Detect which cell encompasses the target text, then output its [X, Y] center coordinate. 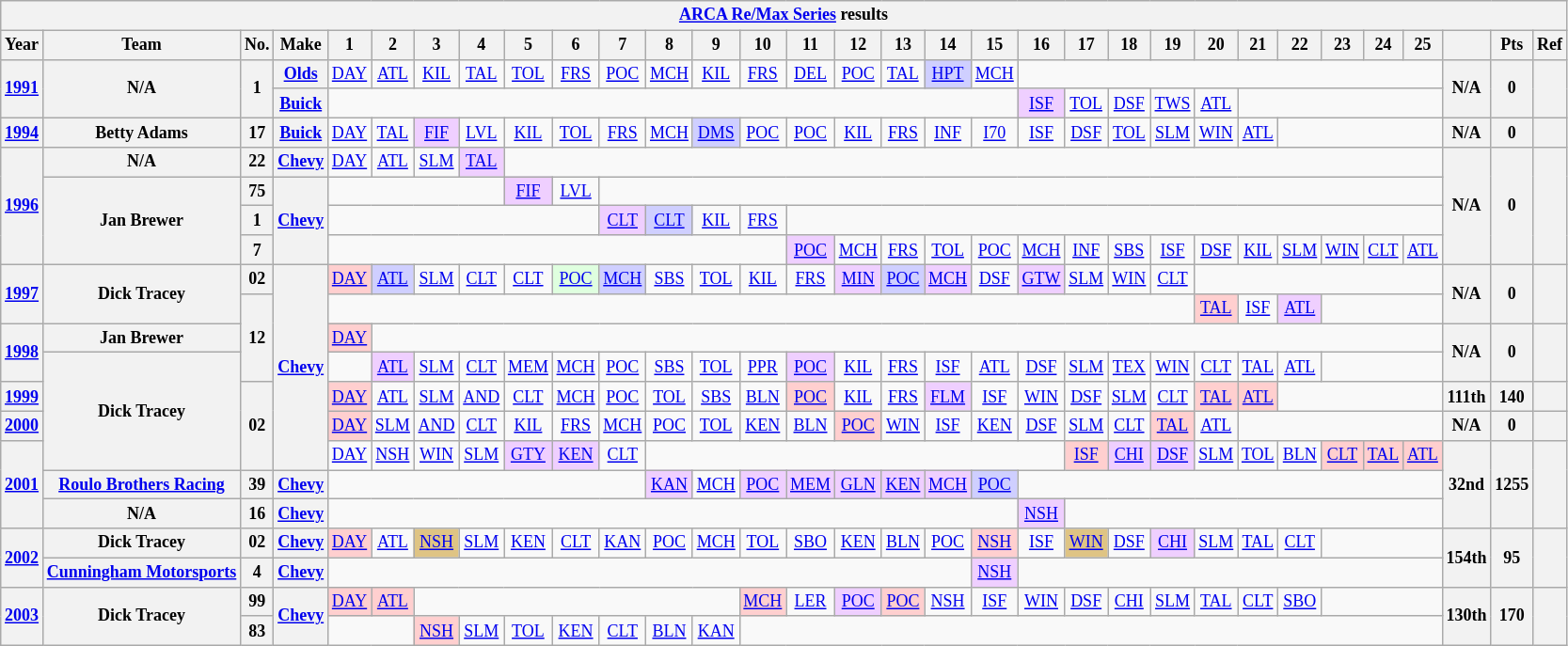
21 [1259, 45]
13 [903, 45]
2002 [23, 558]
HPT [948, 73]
140 [1513, 397]
PPR [763, 367]
Year [23, 45]
Pts [1513, 45]
9 [716, 45]
ARCA Re/Max Series results [784, 15]
Ref [1550, 45]
18 [1130, 45]
24 [1383, 45]
TEX [1130, 367]
DMS [716, 132]
Team [141, 45]
170 [1513, 616]
1999 [23, 397]
20 [1216, 45]
TWS [1172, 103]
83 [258, 630]
1994 [23, 132]
154th [1466, 558]
95 [1513, 558]
32nd [1466, 484]
Make [301, 45]
15 [994, 45]
GTW [1041, 278]
3 [436, 45]
130th [1466, 616]
19 [1172, 45]
75 [258, 192]
11 [811, 45]
FLM [948, 397]
GLN [858, 485]
10 [763, 45]
Betty Adams [141, 132]
39 [258, 485]
99 [258, 602]
111th [1466, 397]
No. [258, 45]
MIN [858, 278]
5 [529, 45]
1996 [23, 207]
2001 [23, 484]
2000 [23, 425]
Cunningham Motorsports [141, 572]
8 [670, 45]
1991 [23, 88]
1998 [23, 353]
Roulo Brothers Racing [141, 485]
1997 [23, 293]
LER [811, 602]
1255 [1513, 484]
14 [948, 45]
25 [1423, 45]
23 [1343, 45]
2 [393, 45]
6 [576, 45]
GTY [529, 455]
2003 [23, 616]
Olds [301, 73]
I70 [994, 132]
DEL [811, 73]
